Pinpoint the cell where the given text exists, returning its [X, Y] midpoint coordinate. 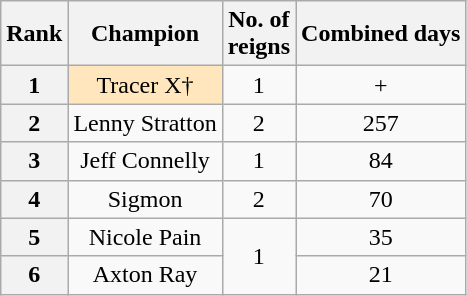
Combined days [381, 34]
257 [381, 123]
Sigmon [145, 199]
Champion [145, 34]
21 [381, 275]
Lenny Stratton [145, 123]
70 [381, 199]
Axton Ray [145, 275]
+ [381, 85]
3 [34, 161]
Jeff Connelly [145, 161]
Nicole Pain [145, 237]
6 [34, 275]
5 [34, 237]
Rank [34, 34]
No. ofreigns [258, 34]
4 [34, 199]
84 [381, 161]
Tracer X† [145, 85]
35 [381, 237]
